Identify which cell holds the provided text, then report its (x, y) central coordinate. 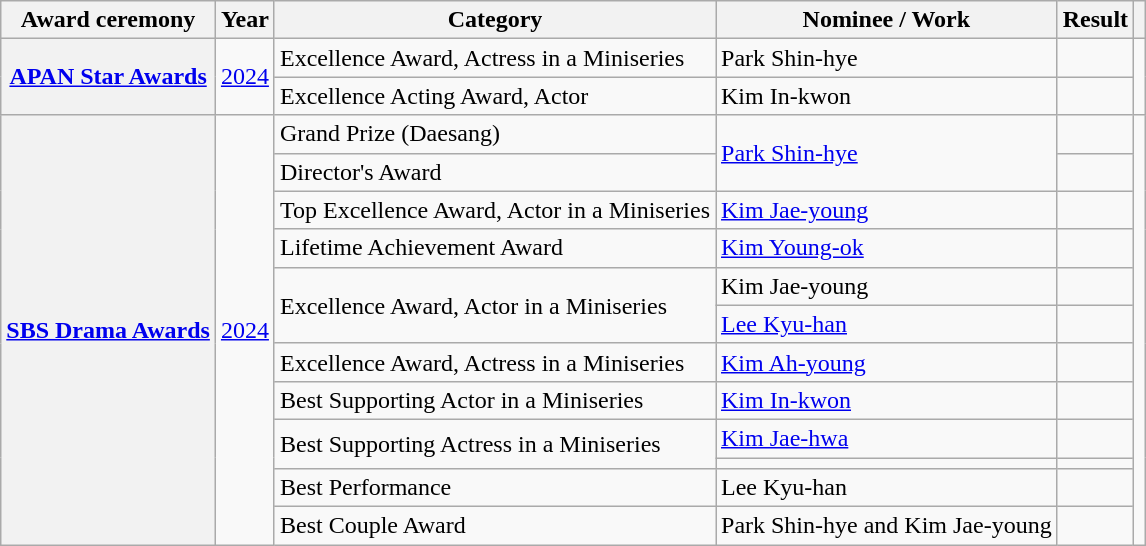
Best Supporting Actress in a Miniseries (494, 444)
Best Supporting Actor in a Miniseries (494, 400)
APAN Star Awards (108, 77)
Top Excellence Award, Actor in a Miniseries (494, 210)
Category (494, 20)
Nominee / Work (887, 20)
Best Performance (494, 488)
Kim Young-ok (887, 248)
Result (1095, 20)
Director's Award (494, 172)
Kim Jae-hwa (887, 438)
Park Shin-hye and Kim Jae-young (887, 526)
Excellence Award, Actor in a Miniseries (494, 305)
Grand Prize (Daesang) (494, 134)
Lifetime Achievement Award (494, 248)
Excellence Acting Award, Actor (494, 96)
Award ceremony (108, 20)
Year (244, 20)
Best Couple Award (494, 526)
Kim Ah-young (887, 362)
SBS Drama Awards (108, 330)
